Find where the given text appears and provide that cell's center as (X, Y) coordinate. 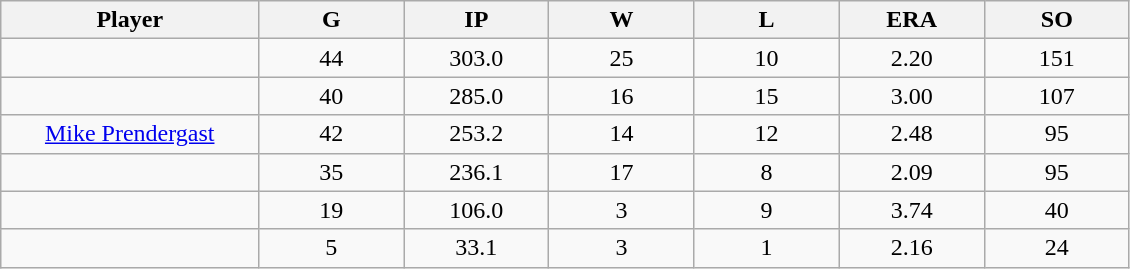
G (332, 20)
2.48 (912, 134)
W (622, 20)
2.16 (912, 248)
107 (1056, 96)
2.20 (912, 58)
12 (766, 134)
151 (1056, 58)
42 (332, 134)
33.1 (476, 248)
5 (332, 248)
16 (622, 96)
ERA (912, 20)
3.00 (912, 96)
24 (1056, 248)
SO (1056, 20)
Player (130, 20)
17 (622, 172)
14 (622, 134)
L (766, 20)
Mike Prendergast (130, 134)
2.09 (912, 172)
8 (766, 172)
19 (332, 210)
106.0 (476, 210)
1 (766, 248)
253.2 (476, 134)
25 (622, 58)
IP (476, 20)
35 (332, 172)
44 (332, 58)
15 (766, 96)
3.74 (912, 210)
236.1 (476, 172)
9 (766, 210)
303.0 (476, 58)
10 (766, 58)
285.0 (476, 96)
